Identify which cell holds the provided text, then report its (x, y) central coordinate. 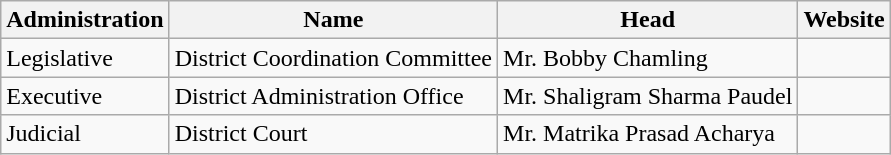
Administration (85, 20)
Head (648, 20)
Website (844, 20)
District Administration Office (333, 96)
Mr. Bobby Chamling (648, 58)
Executive (85, 96)
Mr. Matrika Prasad Acharya (648, 134)
Judicial (85, 134)
Mr. Shaligram Sharma Paudel (648, 96)
District Court (333, 134)
Name (333, 20)
District Coordination Committee (333, 58)
Legislative (85, 58)
